For the text-containing cell, return its midpoint in [x, y] coordinate format. 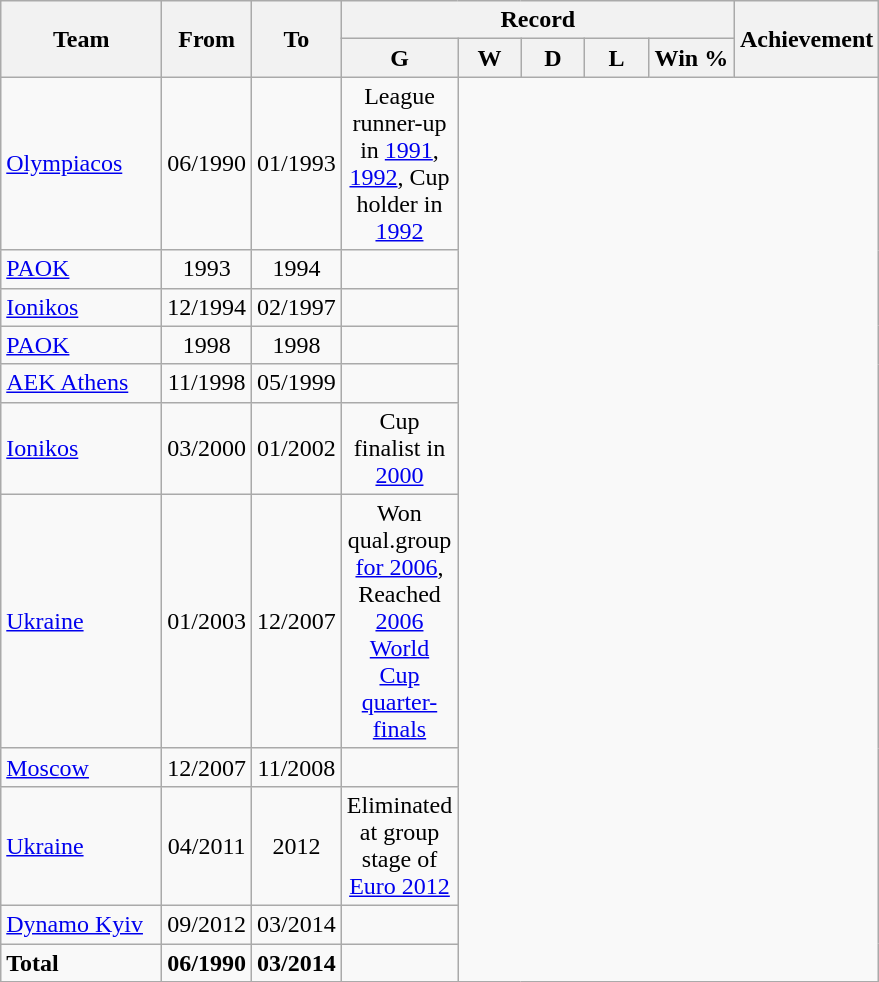
To [297, 39]
Olympiacos [82, 164]
From [207, 39]
01/1993 [297, 164]
03/2000 [207, 448]
Cup finalist in 2000 [399, 448]
L [617, 58]
01/2003 [207, 621]
09/2012 [207, 924]
Moscow [82, 767]
League runner-up in 1991, 1992, Cup holder in 1992 [399, 164]
11/2008 [297, 767]
Achievement [806, 39]
Won qual.group for 2006, Reached 2006 World Cup quarter-finals [399, 621]
04/2011 [207, 846]
Eliminated at group stage of Euro 2012 [399, 846]
02/1997 [297, 307]
01/2002 [297, 448]
W [490, 58]
12/1994 [207, 307]
05/1999 [297, 383]
AEK Athens [82, 383]
Dynamo Kyiv [82, 924]
2012 [297, 846]
1994 [297, 269]
D [553, 58]
Record [538, 20]
1993 [207, 269]
Total [82, 963]
Team [82, 39]
Win % [691, 58]
11/1998 [207, 383]
G [399, 58]
